Search for the cell housing the specified text and yield its [x, y] center coordinate. 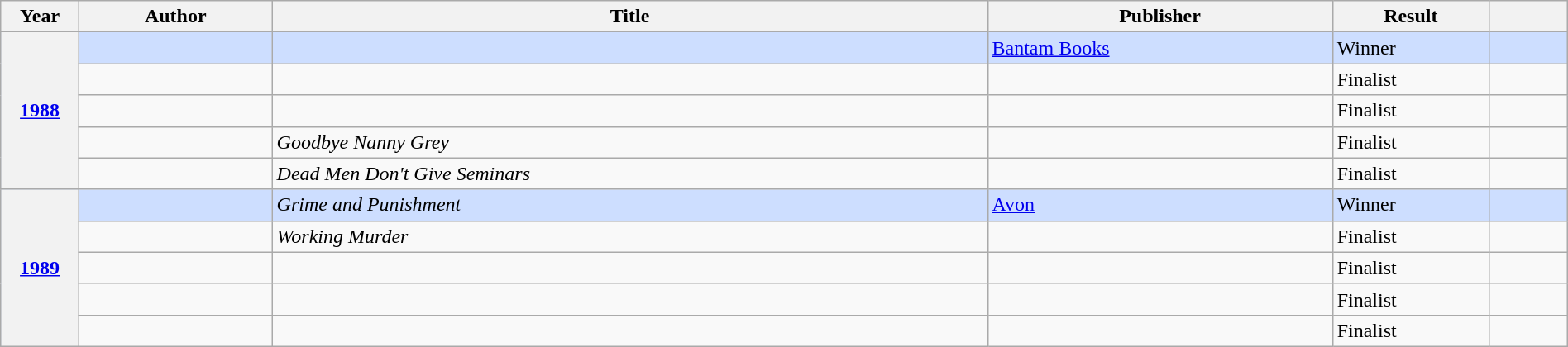
Year [40, 17]
1989 [40, 268]
Result [1411, 17]
1988 [40, 111]
Title [630, 17]
Publisher [1159, 17]
Working Murder [630, 236]
Author [175, 17]
Dead Men Don't Give Seminars [630, 173]
Goodbye Nanny Grey [630, 142]
Bantam Books [1159, 48]
Grime and Punishment [630, 205]
Avon [1159, 205]
